From the cell containing the given text, extract its center point as [x, y] coordinate. 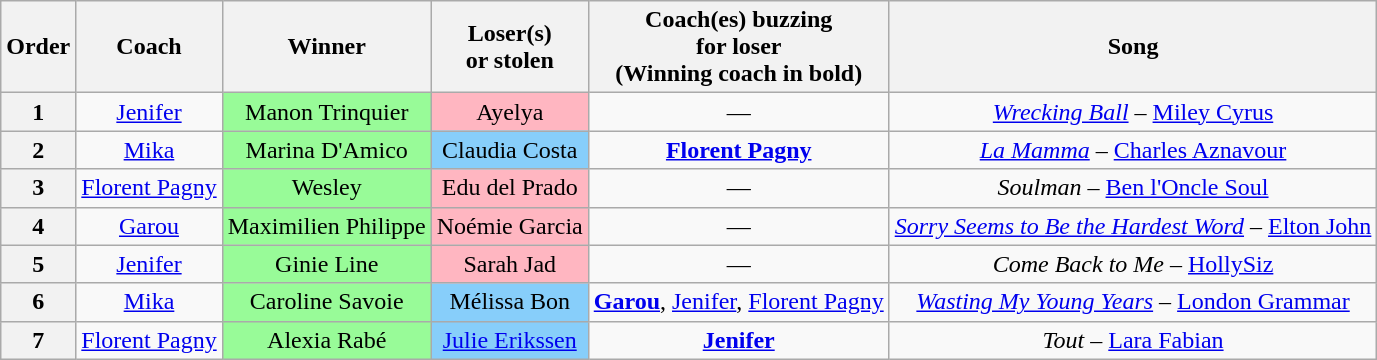
Maximilien Philippe [326, 226]
7 [38, 340]
Ginie Line [326, 264]
Noémie Garcia [510, 226]
Mélissa Bon [510, 302]
Wesley [326, 188]
Coach [149, 47]
Sarah Jad [510, 264]
Caroline Savoie [326, 302]
2 [38, 150]
Ayelya [510, 112]
Coach(es) buzzingfor loser (Winning coach in bold) [738, 47]
Marina D'Amico [326, 150]
La Mamma – Charles Aznavour [1133, 150]
3 [38, 188]
Julie Erikssen [510, 340]
Garou [149, 226]
Come Back to Me – HollySiz [1133, 264]
Loser(s)or stolen [510, 47]
Alexia Rabé [326, 340]
4 [38, 226]
Claudia Costa [510, 150]
6 [38, 302]
Manon Trinquier [326, 112]
5 [38, 264]
Sorry Seems to Be the Hardest Word – Elton John [1133, 226]
Winner [326, 47]
Song [1133, 47]
Edu del Prado [510, 188]
Wasting My Young Years – London Grammar [1133, 302]
Wrecking Ball – Miley Cyrus [1133, 112]
Soulman – Ben l'Oncle Soul [1133, 188]
1 [38, 112]
Tout – Lara Fabian [1133, 340]
Order [38, 47]
Garou, Jenifer, Florent Pagny [738, 302]
